Scan for the cell matching the given text and deliver its (x, y) coordinate at center. 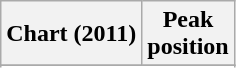
Chart (2011) (72, 34)
Peakposition (188, 34)
